Scan for the cell matching the given text and deliver its [X, Y] coordinate at center. 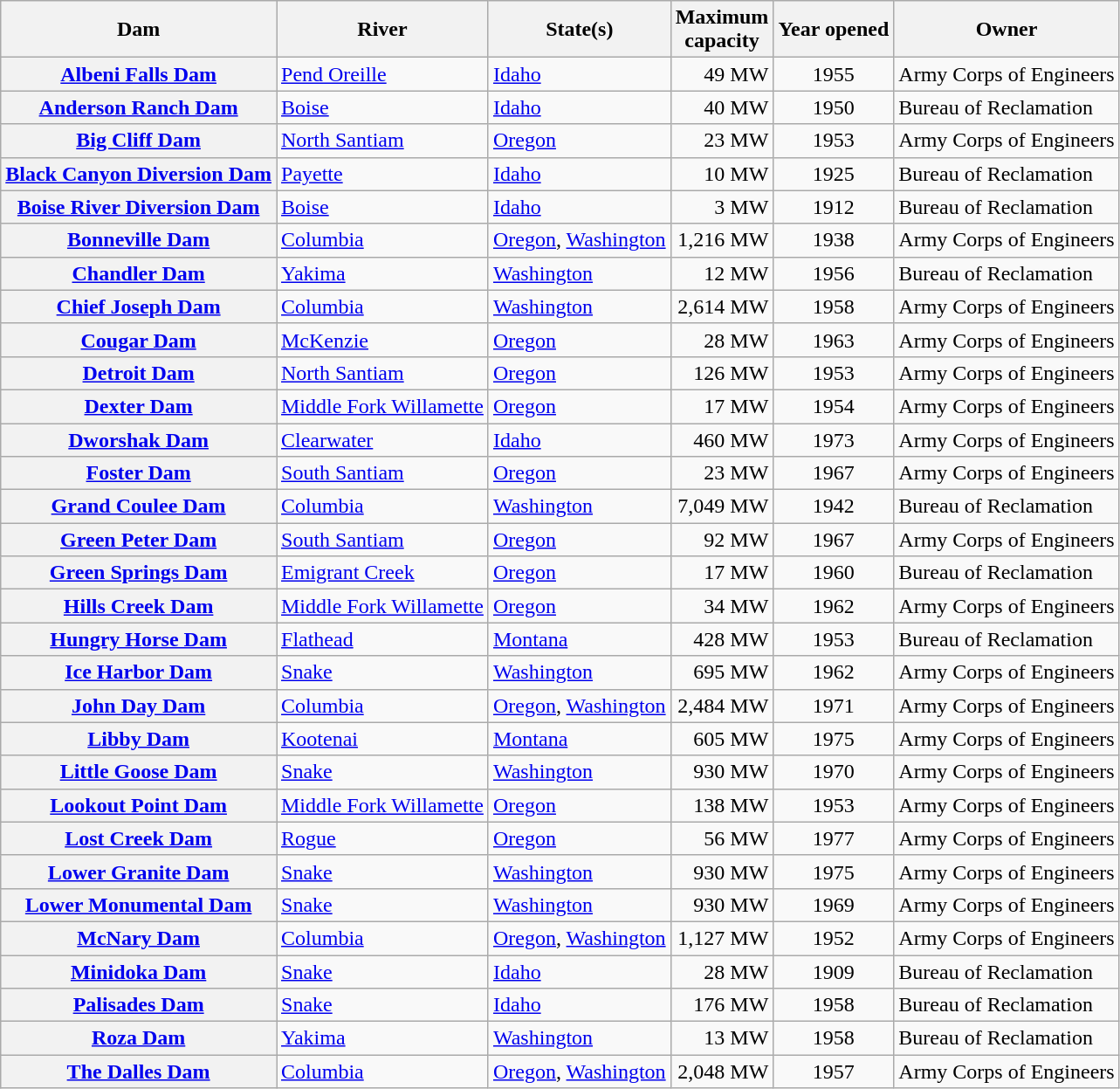
460 MW [722, 439]
The Dalles Dam [139, 1072]
Dworshak Dam [139, 439]
Lost Creek Dam [139, 838]
Chief Joseph Dam [139, 307]
1957 [834, 1072]
176 MW [722, 1005]
Kootenai [382, 739]
Clearwater [382, 439]
Grand Coulee Dam [139, 507]
3 MW [722, 207]
Owner [1007, 30]
1956 [834, 273]
49 MW [722, 74]
1912 [834, 207]
River [382, 30]
Detroit Dam [139, 373]
Foster Dam [139, 473]
Dexter Dam [139, 406]
56 MW [722, 838]
1942 [834, 507]
428 MW [722, 639]
1971 [834, 706]
Chandler Dam [139, 273]
126 MW [722, 373]
Rogue [382, 838]
Boise River Diversion Dam [139, 207]
Bonneville Dam [139, 240]
1950 [834, 107]
Green Peter Dam [139, 540]
1952 [834, 938]
695 MW [722, 672]
Black Canyon Diversion Dam [139, 174]
13 MW [722, 1038]
605 MW [722, 739]
Lookout Point Dam [139, 805]
1963 [834, 340]
Payette [382, 174]
Dam [139, 30]
1955 [834, 74]
1970 [834, 772]
34 MW [722, 606]
Libby Dam [139, 739]
Cougar Dam [139, 340]
Flathead [382, 639]
1954 [834, 406]
Big Cliff Dam [139, 141]
1973 [834, 439]
10 MW [722, 174]
Lower Granite Dam [139, 872]
1969 [834, 905]
McKenzie [382, 340]
Ice Harbor Dam [139, 672]
Roza Dam [139, 1038]
1,216 MW [722, 240]
State(s) [580, 30]
2,048 MW [722, 1072]
1925 [834, 174]
Hungry Horse Dam [139, 639]
Green Springs Dam [139, 573]
Albeni Falls Dam [139, 74]
Pend Oreille [382, 74]
1960 [834, 573]
Little Goose Dam [139, 772]
12 MW [722, 273]
92 MW [722, 540]
1909 [834, 972]
Emigrant Creek [382, 573]
1,127 MW [722, 938]
Hills Creek Dam [139, 606]
Maximumcapacity [722, 30]
John Day Dam [139, 706]
Palisades Dam [139, 1005]
Anderson Ranch Dam [139, 107]
2,614 MW [722, 307]
2,484 MW [722, 706]
Year opened [834, 30]
McNary Dam [139, 938]
40 MW [722, 107]
7,049 MW [722, 507]
138 MW [722, 805]
1938 [834, 240]
Lower Monumental Dam [139, 905]
Minidoka Dam [139, 972]
1977 [834, 838]
